Scan for the cell matching the given text and deliver its [x, y] coordinate at center. 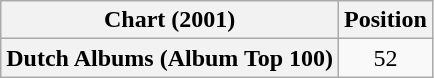
Dutch Albums (Album Top 100) [170, 58]
Chart (2001) [170, 20]
Position [386, 20]
52 [386, 58]
